Scan for the cell matching the given text and deliver its [X, Y] coordinate at center. 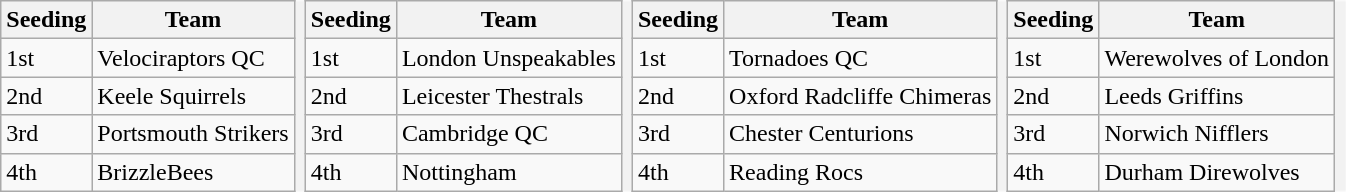
Velociraptors QC [193, 58]
Nottingham [508, 172]
BrizzleBees [193, 172]
Reading Rocs [860, 172]
Norwich Nifflers [1217, 134]
Durham Direwolves [1217, 172]
Tornadoes QC [860, 58]
Portsmouth Strikers [193, 134]
Leeds Griffins [1217, 96]
Chester Centurions [860, 134]
Cambridge QC [508, 134]
London Unspeakables [508, 58]
Keele Squirrels [193, 96]
Leicester Thestrals [508, 96]
Oxford Radcliffe Chimeras [860, 96]
Werewolves of London [1217, 58]
